From the cell containing the given text, extract its center point as [x, y] coordinate. 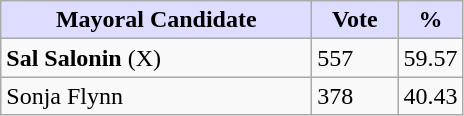
Vote [355, 20]
557 [355, 58]
40.43 [430, 96]
378 [355, 96]
Sal Salonin (X) [156, 58]
% [430, 20]
Sonja Flynn [156, 96]
Mayoral Candidate [156, 20]
59.57 [430, 58]
